Find where the given text appears and provide that cell's center as (x, y) coordinate. 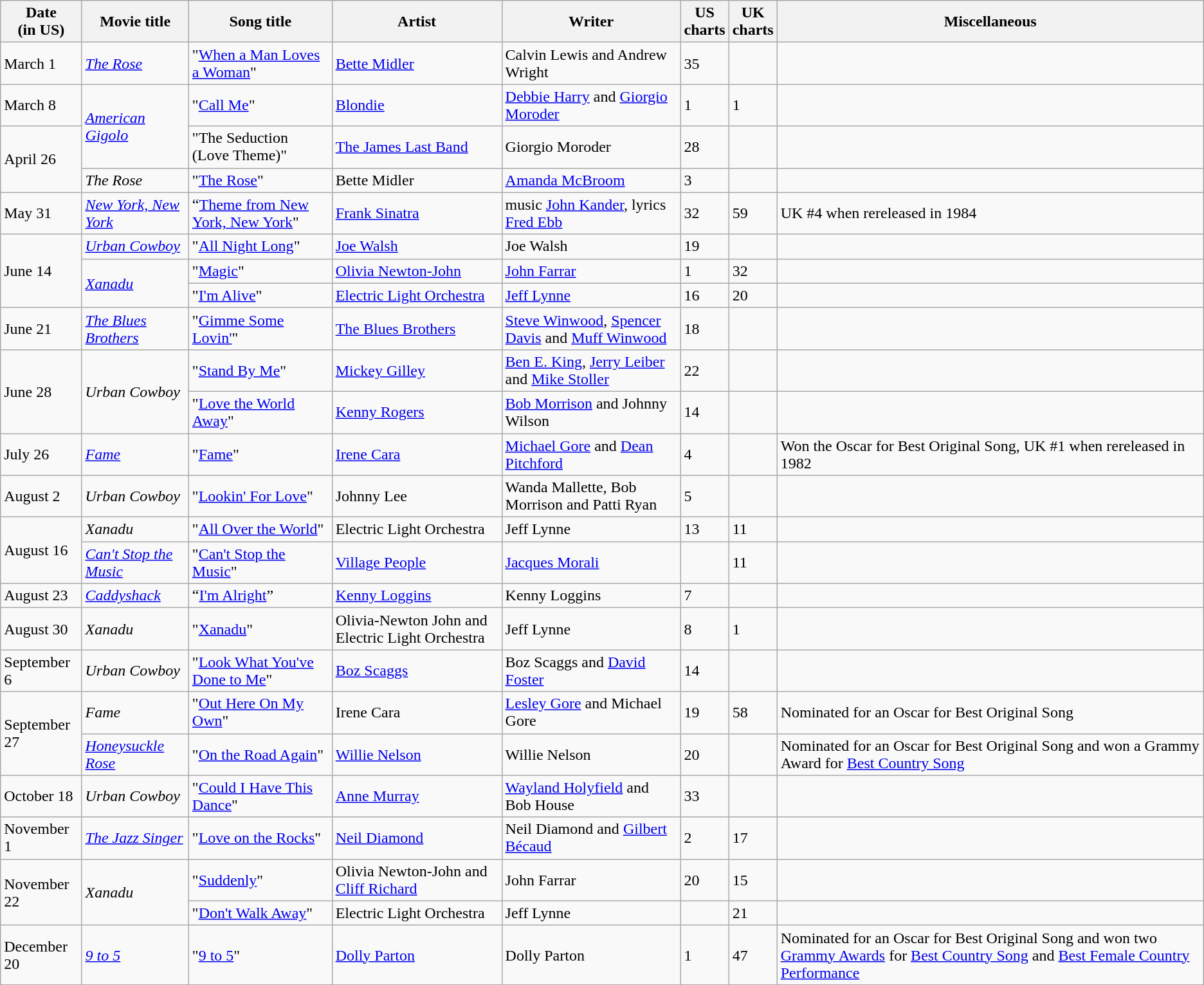
18 (705, 328)
Date(in US) (41, 22)
"Could I Have This Dance" (260, 796)
Miscellaneous (990, 22)
Jacques Morali (591, 562)
Giorgio Moroder (591, 147)
Olivia-Newton John and Electric Light Orchestra (417, 629)
Bob Morrison and Johnny Wilson (591, 412)
59 (752, 214)
June 21 (41, 328)
September 6 (41, 670)
Movie title (135, 22)
Kenny Rogers (417, 412)
Won the Oscar for Best Original Song, UK #1 when rereleased in 1982 (990, 454)
Ben E. King, Jerry Leiber and Mike Stoller (591, 371)
Neil Diamond and Gilbert Bécaud (591, 838)
"All Over the World" (260, 529)
June 28 (41, 391)
35 (705, 63)
"The Rose" (260, 180)
Johnny Lee (417, 497)
5 (705, 497)
"Love on the Rocks" (260, 838)
"Can't Stop the Music" (260, 562)
8 (705, 629)
"Magic" (260, 271)
"Look What You've Done to Me" (260, 670)
Wanda Mallette, Bob Morrison and Patti Ryan (591, 497)
Frank Sinatra (417, 214)
"Xanadu" (260, 629)
March 1 (41, 63)
"All Night Long" (260, 246)
November 1 (41, 838)
US charts (705, 22)
"When a Man Loves a Woman" (260, 63)
Boz Scaggs and David Foster (591, 670)
15 (752, 880)
Nominated for an Oscar for Best Original Song and won a Grammy Award for Best Country Song (990, 754)
22 (705, 371)
"Stand By Me" (260, 371)
The James Last Band (417, 147)
December 20 (41, 955)
17 (752, 838)
Artist (417, 22)
3 (705, 180)
16 (705, 295)
47 (752, 955)
May 31 (41, 214)
The Jazz Singer (135, 838)
“Theme from New York, New York" (260, 214)
Michael Gore and Dean Pitchford (591, 454)
28 (705, 147)
2 (705, 838)
“I'm Alright” (260, 596)
Steve Winwood, Spencer Davis and Muff Winwood (591, 328)
Writer (591, 22)
33 (705, 796)
Neil Diamond (417, 838)
21 (752, 913)
Amanda McBroom (591, 180)
August 30 (41, 629)
Wayland Holyfield and Bob House (591, 796)
"I'm Alive" (260, 295)
7 (705, 596)
Blondie (417, 106)
58 (752, 713)
"9 to 5" (260, 955)
Lesley Gore and Michael Gore (591, 713)
9 to 5 (135, 955)
"On the Road Again" (260, 754)
"Don't Walk Away" (260, 913)
American Gigolo (135, 126)
Boz Scaggs (417, 670)
October 18 (41, 796)
"Fame" (260, 454)
New York, New York (135, 214)
August 2 (41, 497)
Olivia Newton-John (417, 271)
"Call Me" (260, 106)
"The Seduction (Love Theme)" (260, 147)
"Gimme Some Lovin'" (260, 328)
March 8 (41, 106)
November 22 (41, 892)
music John Kander, lyrics Fred Ebb (591, 214)
UKcharts (752, 22)
Anne Murray (417, 796)
Nominated for an Oscar for Best Original Song (990, 713)
April 26 (41, 160)
4 (705, 454)
"Out Here On My Own" (260, 713)
August 23 (41, 596)
Song title (260, 22)
13 (705, 529)
Village People (417, 562)
"Suddenly" (260, 880)
UK #4 when rereleased in 1984 (990, 214)
"Lookin' For Love" (260, 497)
June 14 (41, 271)
July 26 (41, 454)
Caddyshack (135, 596)
Mickey Gilley (417, 371)
August 16 (41, 551)
"Love the World Away" (260, 412)
September 27 (41, 733)
Olivia Newton-John and Cliff Richard (417, 880)
Nominated for an Oscar for Best Original Song and won two Grammy Awards for Best Country Song and Best Female Country Performance (990, 955)
Calvin Lewis and Andrew Wright (591, 63)
Honeysuckle Rose (135, 754)
Can't Stop the Music (135, 562)
Debbie Harry and Giorgio Moroder (591, 106)
